Capture the cell that displays the provided text and extract its (x, y) central coordinate. 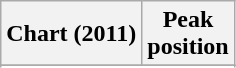
Chart (2011) (72, 34)
Peakposition (188, 34)
